Return the (X, Y) coordinate for the center point of the cell that contains the specified text.  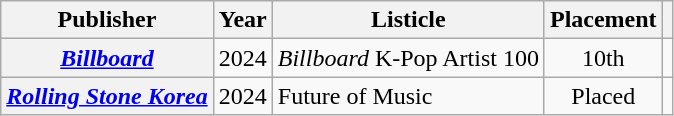
10th (603, 58)
Publisher (107, 20)
Billboard (107, 58)
Rolling Stone Korea (107, 96)
Placed (603, 96)
Year (242, 20)
Placement (603, 20)
Billboard K-Pop Artist 100 (408, 58)
Listicle (408, 20)
Future of Music (408, 96)
